Find where the given text appears and provide that cell's center as (x, y) coordinate. 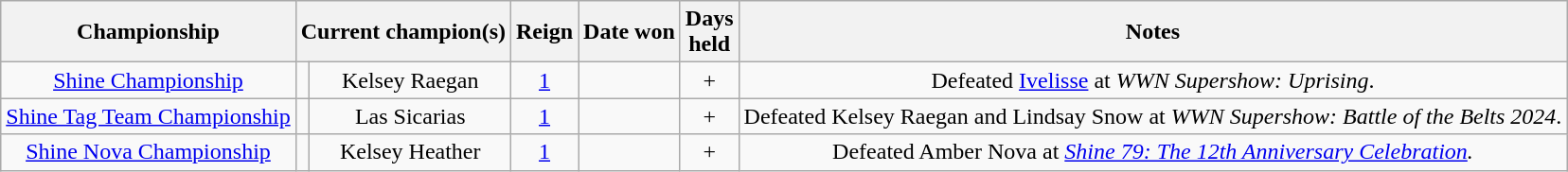
Notes (1153, 32)
Championship (148, 32)
Defeated Kelsey Raegan and Lindsay Snow at WWN Supershow: Battle of the Belts 2024. (1153, 116)
Defeated Amber Nova at Shine 79: The 12th Anniversary Celebration. (1153, 152)
Kelsey Raegan (411, 80)
Shine Tag Team Championship (148, 116)
Defeated Ivelisse at WWN Supershow: Uprising. (1153, 80)
Kelsey Heather (411, 152)
Reign (545, 32)
Current champion(s) (403, 32)
Shine Championship (148, 80)
Shine Nova Championship (148, 152)
Las Sicarias (411, 116)
Date won (630, 32)
Daysheld (709, 32)
